Extract the [X, Y] coordinate from the center of the cell holding the provided text.  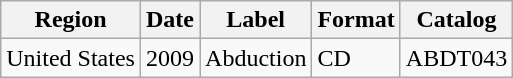
Region [71, 20]
CD [356, 58]
Catalog [456, 20]
Abduction [256, 58]
ABDT043 [456, 58]
Format [356, 20]
Label [256, 20]
Date [170, 20]
2009 [170, 58]
United States [71, 58]
